From the cell containing the given text, extract its center point as [x, y] coordinate. 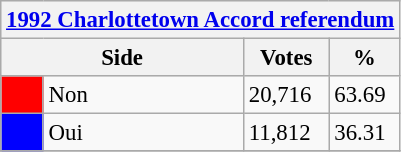
Votes [286, 58]
1992 Charlottetown Accord referendum [200, 20]
11,812 [286, 133]
Side [122, 58]
63.69 [364, 95]
Oui [143, 133]
36.31 [364, 133]
Non [143, 95]
20,716 [286, 95]
% [364, 58]
